For the text-containing cell, return its midpoint in (x, y) coordinate format. 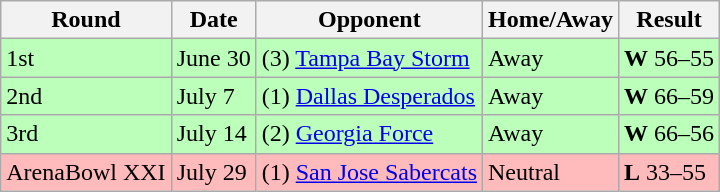
Date (214, 20)
ArenaBowl XXI (86, 172)
1st (86, 58)
2nd (86, 96)
Result (668, 20)
Neutral (551, 172)
July 29 (214, 172)
July 7 (214, 96)
(2) Georgia Force (369, 134)
W 66–59 (668, 96)
Home/Away (551, 20)
3rd (86, 134)
L 33–55 (668, 172)
(3) Tampa Bay Storm (369, 58)
W 56–55 (668, 58)
(1) San Jose Sabercats (369, 172)
(1) Dallas Desperados (369, 96)
Opponent (369, 20)
W 66–56 (668, 134)
Round (86, 20)
June 30 (214, 58)
July 14 (214, 134)
